For the text-containing cell, return its midpoint in [x, y] coordinate format. 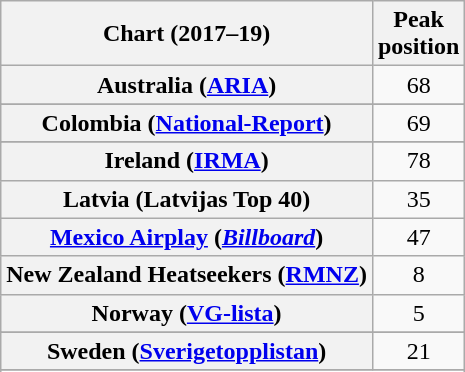
47 [418, 237]
Latvia (Latvijas Top 40) [187, 199]
Colombia (National-Report) [187, 123]
Australia (ARIA) [187, 85]
Chart (2017–19) [187, 34]
78 [418, 161]
Peak position [418, 34]
Norway (VG-lista) [187, 313]
69 [418, 123]
Mexico Airplay (Billboard) [187, 237]
35 [418, 199]
68 [418, 85]
Ireland (IRMA) [187, 161]
8 [418, 275]
New Zealand Heatseekers (RMNZ) [187, 275]
Sweden (Sverigetopplistan) [187, 351]
5 [418, 313]
21 [418, 351]
